Determine the (X, Y) coordinate at the center of the cell enclosing the given text.  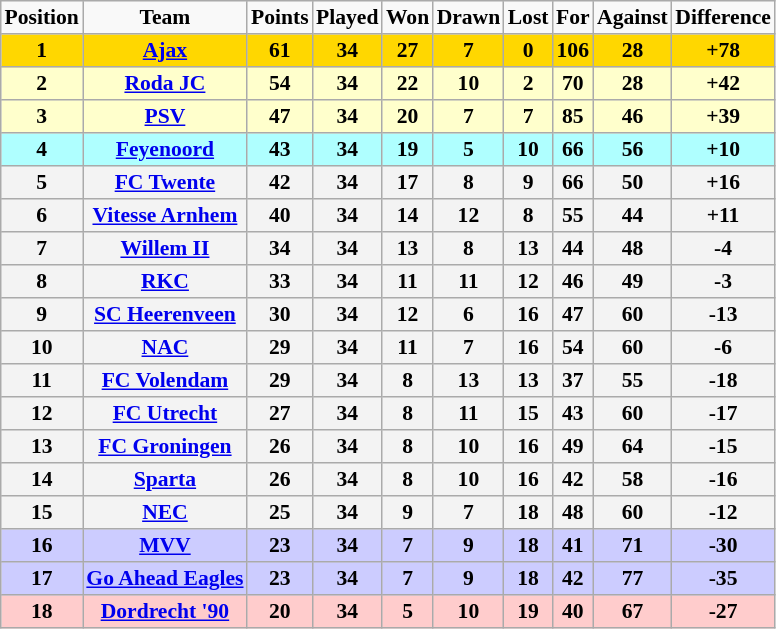
FC Twente (166, 182)
77 (632, 578)
58 (632, 480)
22 (408, 84)
-15 (724, 446)
33 (280, 282)
SC Heerenveen (166, 314)
Vitesse Arnhem (166, 216)
Points (280, 18)
Feyenoord (166, 150)
Drawn (468, 18)
-4 (724, 248)
-13 (724, 314)
50 (632, 182)
-35 (724, 578)
Position (42, 18)
0 (528, 50)
67 (632, 612)
Sparta (166, 480)
85 (572, 116)
FC Groningen (166, 446)
30 (280, 314)
106 (572, 50)
FC Utrecht (166, 414)
RKC (166, 282)
25 (280, 512)
-30 (724, 546)
Dordrecht '90 (166, 612)
Willem II (166, 248)
-12 (724, 512)
MVV (166, 546)
PSV (166, 116)
Roda JC (166, 84)
+78 (724, 50)
4 (42, 150)
NEC (166, 512)
Lost (528, 18)
61 (280, 50)
56 (632, 150)
Won (408, 18)
Team (166, 18)
70 (572, 84)
Go Ahead Eagles (166, 578)
+39 (724, 116)
-3 (724, 282)
+16 (724, 182)
1 (42, 50)
64 (632, 446)
Played (347, 18)
NAC (166, 348)
-27 (724, 612)
Ajax (166, 50)
For (572, 18)
3 (42, 116)
-16 (724, 480)
Difference (724, 18)
+10 (724, 150)
71 (632, 546)
41 (572, 546)
-6 (724, 348)
-18 (724, 380)
Against (632, 18)
37 (572, 380)
FC Volendam (166, 380)
-17 (724, 414)
+11 (724, 216)
+42 (724, 84)
